Provide the (x, y) coordinate of the cell's center where the given text is located.  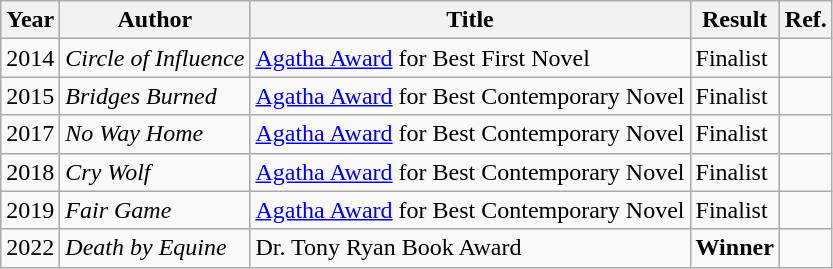
2017 (30, 134)
Circle of Influence (155, 58)
Agatha Award for Best First Novel (470, 58)
2015 (30, 96)
Death by Equine (155, 248)
2022 (30, 248)
Fair Game (155, 210)
Dr. Tony Ryan Book Award (470, 248)
Bridges Burned (155, 96)
Result (734, 20)
Title (470, 20)
2018 (30, 172)
Winner (734, 248)
Author (155, 20)
No Way Home (155, 134)
Cry Wolf (155, 172)
2019 (30, 210)
Ref. (806, 20)
Year (30, 20)
2014 (30, 58)
